Return (x, y) of the center of cell containing provided text 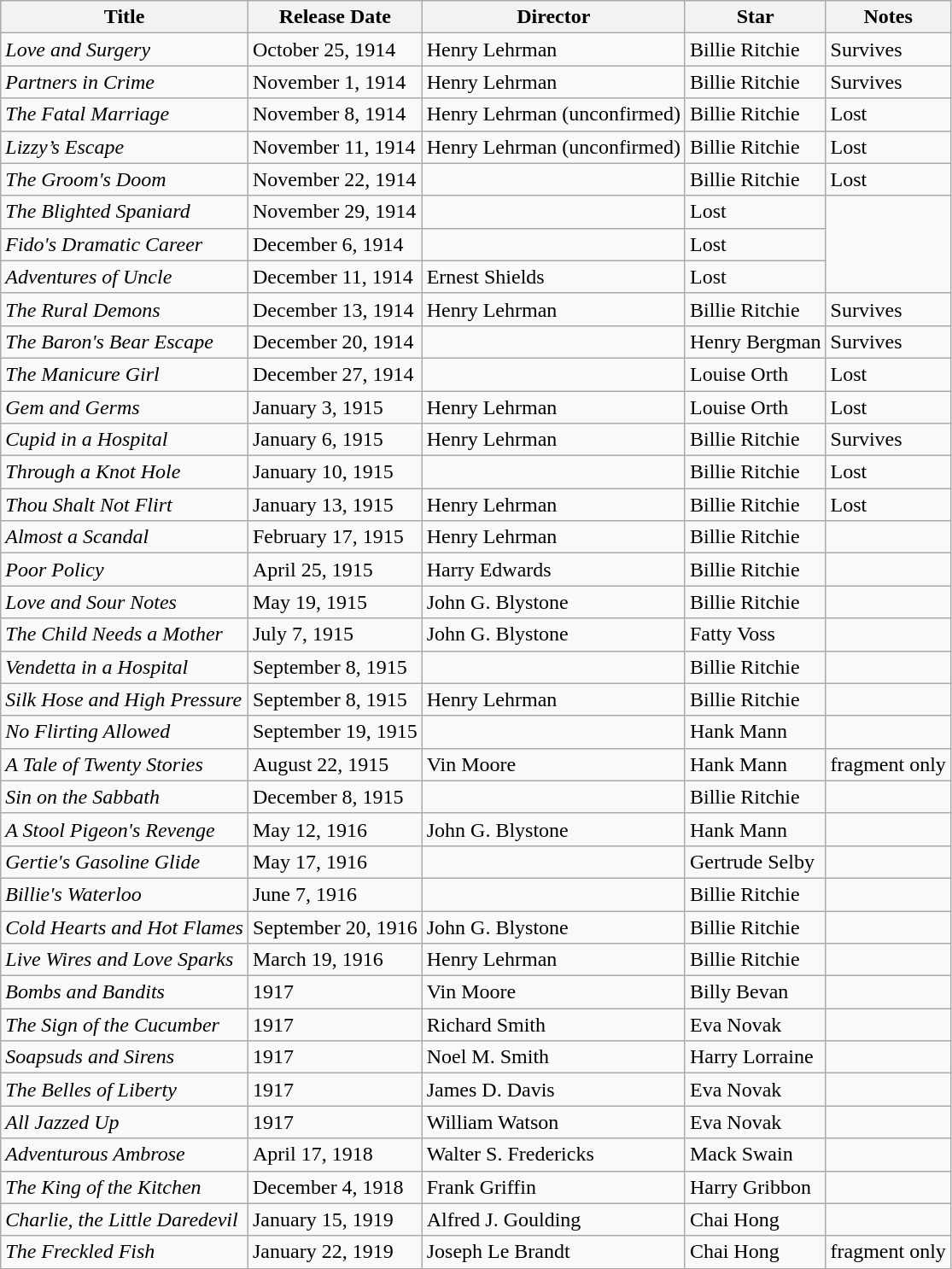
November 8, 1914 (335, 114)
December 8, 1915 (335, 797)
The Manicure Girl (125, 374)
Title (125, 17)
November 1, 1914 (335, 82)
The King of the Kitchen (125, 1187)
Bombs and Bandits (125, 992)
Adventurous Ambrose (125, 1155)
June 7, 1916 (335, 894)
William Watson (553, 1122)
James D. Davis (553, 1090)
Cupid in a Hospital (125, 440)
Fido's Dramatic Career (125, 244)
The Baron's Bear Escape (125, 342)
Richard Smith (553, 1025)
Love and Surgery (125, 50)
January 22, 1919 (335, 1252)
Gertrude Selby (755, 862)
November 29, 1914 (335, 212)
December 11, 1914 (335, 277)
April 25, 1915 (335, 570)
May 12, 1916 (335, 829)
April 17, 1918 (335, 1155)
February 17, 1915 (335, 537)
Director (553, 17)
December 6, 1914 (335, 244)
December 4, 1918 (335, 1187)
Partners in Crime (125, 82)
The Fatal Marriage (125, 114)
The Belles of Liberty (125, 1090)
September 19, 1915 (335, 732)
January 15, 1919 (335, 1219)
Almost a Scandal (125, 537)
Billy Bevan (755, 992)
Gertie's Gasoline Glide (125, 862)
Through a Knot Hole (125, 472)
December 20, 1914 (335, 342)
December 27, 1914 (335, 374)
Harry Lorraine (755, 1057)
No Flirting Allowed (125, 732)
The Rural Demons (125, 309)
Mack Swain (755, 1155)
A Stool Pigeon's Revenge (125, 829)
A Tale of Twenty Stories (125, 764)
July 7, 1915 (335, 634)
Thou Shalt Not Flirt (125, 505)
August 22, 1915 (335, 764)
Adventures of Uncle (125, 277)
Lizzy’s Escape (125, 147)
Noel M. Smith (553, 1057)
All Jazzed Up (125, 1122)
October 25, 1914 (335, 50)
January 6, 1915 (335, 440)
Love and Sour Notes (125, 602)
Vendetta in a Hospital (125, 667)
Live Wires and Love Sparks (125, 960)
The Groom's Doom (125, 179)
Notes (888, 17)
May 19, 1915 (335, 602)
November 22, 1914 (335, 179)
January 3, 1915 (335, 407)
Sin on the Sabbath (125, 797)
The Blighted Spaniard (125, 212)
Alfred J. Goulding (553, 1219)
The Freckled Fish (125, 1252)
The Child Needs a Mother (125, 634)
Henry Bergman (755, 342)
The Sign of the Cucumber (125, 1025)
Cold Hearts and Hot Flames (125, 927)
Frank Griffin (553, 1187)
Gem and Germs (125, 407)
Harry Edwards (553, 570)
September 20, 1916 (335, 927)
March 19, 1916 (335, 960)
Fatty Voss (755, 634)
Soapsuds and Sirens (125, 1057)
Billie's Waterloo (125, 894)
Star (755, 17)
Ernest Shields (553, 277)
Release Date (335, 17)
May 17, 1916 (335, 862)
Harry Gribbon (755, 1187)
Walter S. Fredericks (553, 1155)
December 13, 1914 (335, 309)
January 10, 1915 (335, 472)
Charlie, the Little Daredevil (125, 1219)
November 11, 1914 (335, 147)
January 13, 1915 (335, 505)
Poor Policy (125, 570)
Silk Hose and High Pressure (125, 699)
Joseph Le Brandt (553, 1252)
